Extract the (X, Y) coordinate from the center of the cell holding the provided text.  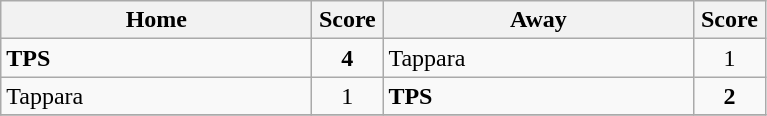
4 (348, 58)
Away (538, 20)
2 (730, 96)
Home (156, 20)
